Determine the [x, y] coordinate at the center of the cell enclosing the given text.  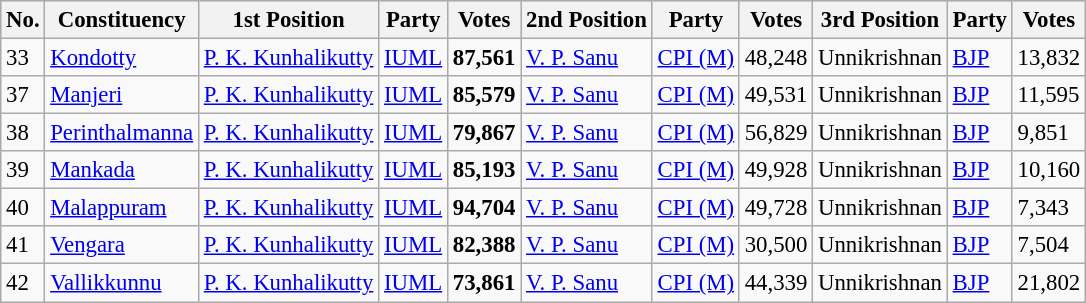
44,339 [776, 283]
82,388 [484, 245]
38 [23, 133]
21,802 [1048, 283]
85,579 [484, 95]
49,728 [776, 208]
56,829 [776, 133]
11,595 [1048, 95]
40 [23, 208]
Mankada [122, 170]
7,343 [1048, 208]
39 [23, 170]
41 [23, 245]
85,193 [484, 170]
3rd Position [880, 20]
Perinthalmanna [122, 133]
37 [23, 95]
10,160 [1048, 170]
94,704 [484, 208]
30,500 [776, 245]
33 [23, 58]
49,531 [776, 95]
13,832 [1048, 58]
73,861 [484, 283]
Kondotty [122, 58]
9,851 [1048, 133]
Malappuram [122, 208]
2nd Position [587, 20]
Constituency [122, 20]
42 [23, 283]
48,248 [776, 58]
Vallikkunnu [122, 283]
1st Position [288, 20]
Manjeri [122, 95]
No. [23, 20]
79,867 [484, 133]
7,504 [1048, 245]
49,928 [776, 170]
Vengara [122, 245]
87,561 [484, 58]
